Provide the [x, y] coordinate of the cell's center where the given text is located.  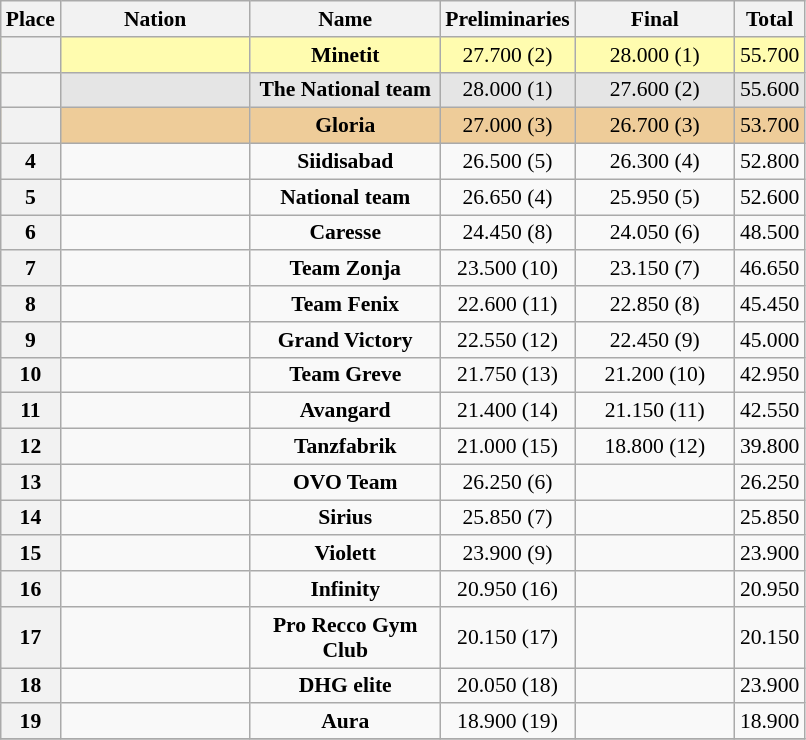
20.150 (17) [507, 638]
Name [345, 19]
20.050 (18) [507, 686]
27.700 (2) [507, 55]
National team [345, 197]
7 [30, 269]
12 [30, 447]
25.850 [770, 518]
10 [30, 375]
20.950 (16) [507, 589]
Place [30, 19]
9 [30, 340]
26.700 (3) [655, 126]
52.600 [770, 197]
8 [30, 304]
21.000 (15) [507, 447]
Sirius [345, 518]
26.650 (4) [507, 197]
13 [30, 482]
23.150 (7) [655, 269]
5 [30, 197]
52.800 [770, 162]
Aura [345, 722]
21.200 (10) [655, 375]
42.550 [770, 411]
20.950 [770, 589]
Team Zonja [345, 269]
22.450 (9) [655, 340]
24.050 (6) [655, 233]
The National team [345, 90]
25.850 (7) [507, 518]
20.150 [770, 638]
48.500 [770, 233]
23.500 (10) [507, 269]
45.450 [770, 304]
55.600 [770, 90]
Minetit [345, 55]
Grand Victory [345, 340]
55.700 [770, 55]
22.600 (11) [507, 304]
26.250 (6) [507, 482]
Avangard [345, 411]
42.950 [770, 375]
DHG elite [345, 686]
21.750 (13) [507, 375]
Total [770, 19]
45.000 [770, 340]
23.900 (9) [507, 554]
26.500 (5) [507, 162]
21.400 (14) [507, 411]
18.900 (19) [507, 722]
Final [655, 19]
Pro Recco Gym Club [345, 638]
18.900 [770, 722]
Preliminaries [507, 19]
15 [30, 554]
14 [30, 518]
Team Fenix [345, 304]
21.150 (11) [655, 411]
Caresse [345, 233]
27.000 (3) [507, 126]
19 [30, 722]
Gloria [345, 126]
53.700 [770, 126]
Violett [345, 554]
OVO Team [345, 482]
17 [30, 638]
Team Greve [345, 375]
Nation [155, 19]
26.250 [770, 482]
27.600 (2) [655, 90]
22.550 (12) [507, 340]
18 [30, 686]
11 [30, 411]
16 [30, 589]
6 [30, 233]
24.450 (8) [507, 233]
22.850 (8) [655, 304]
46.650 [770, 269]
Siidisabad [345, 162]
Infinity [345, 589]
18.800 (12) [655, 447]
Tanzfabrik [345, 447]
25.950 (5) [655, 197]
39.800 [770, 447]
26.300 (4) [655, 162]
4 [30, 162]
